Return the [X, Y] coordinate for the center point of the cell that contains the specified text.  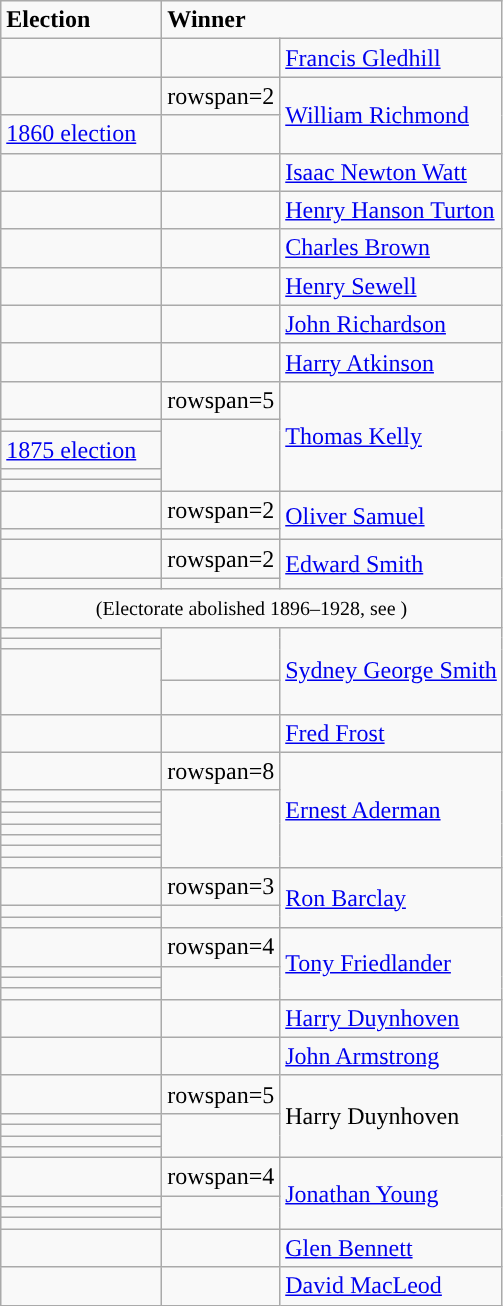
David MacLeod [392, 1286]
Henry Sewell [392, 286]
Thomas Kelly [392, 436]
Harry Atkinson [392, 362]
Fred Frost [392, 733]
Henry Hanson Turton [392, 210]
Glen Bennett [392, 1248]
Winner [332, 20]
rowspan=3 [221, 887]
Tony Friedlander [392, 964]
Charles Brown [392, 248]
Oliver Samuel [392, 516]
Isaac Newton Watt [392, 172]
Edward Smith [392, 564]
(Electorate abolished 1896–1928, see ) [252, 608]
1875 election [82, 449]
John Armstrong [392, 1056]
Jonathan Young [392, 1194]
John Richardson [392, 324]
rowspan=8 [221, 771]
Sydney George Smith [392, 670]
Francis Gledhill [392, 58]
Election [82, 20]
William Richmond [392, 115]
Ron Barclay [392, 898]
Ernest Aderman [392, 810]
1860 election [82, 134]
